Capture the cell that displays the provided text and extract its [X, Y] central coordinate. 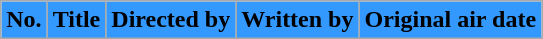
Directed by [171, 20]
Title [76, 20]
Written by [298, 20]
No. [24, 20]
Original air date [450, 20]
